Detect which cell encompasses the target text, then output its (x, y) center coordinate. 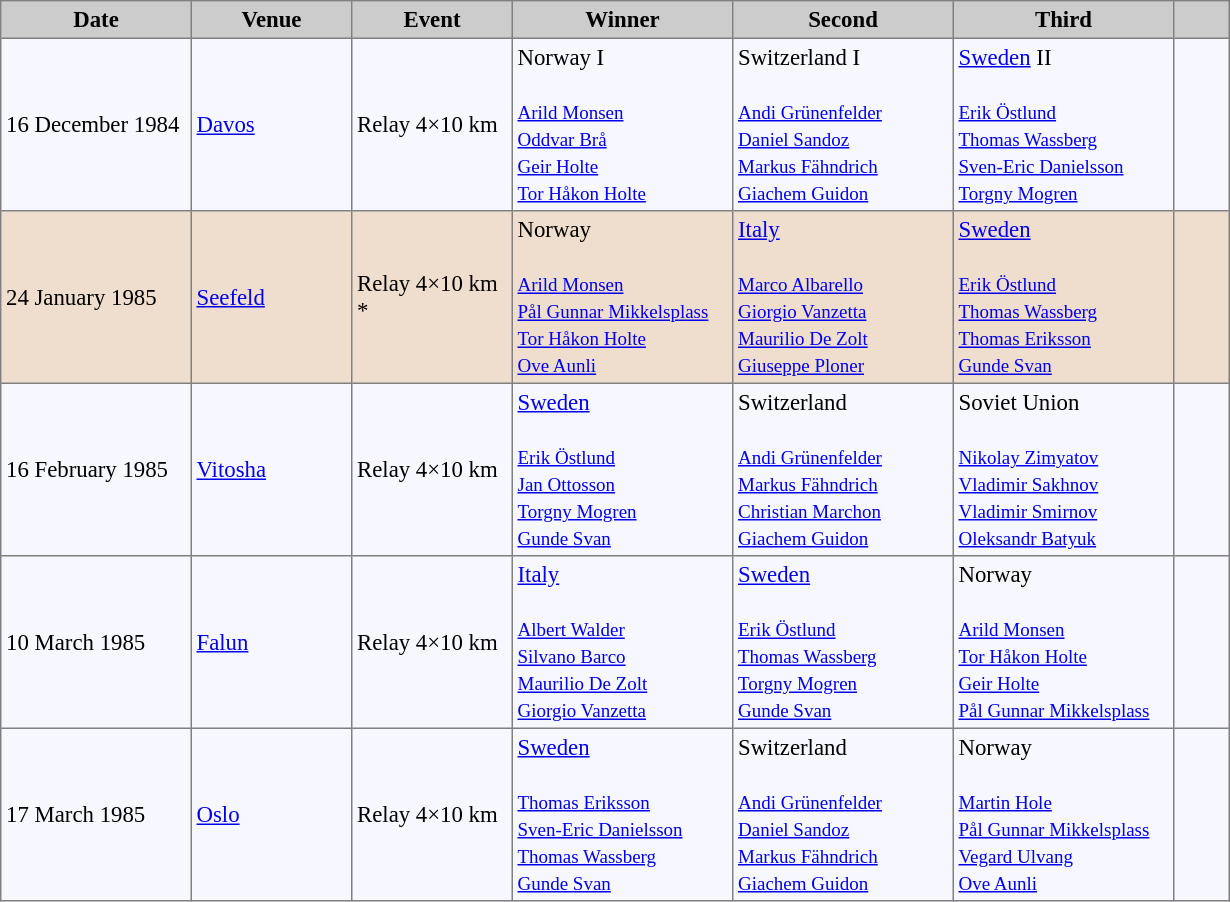
Relay 4×10 km * (432, 297)
SwedenErik Östlund Thomas Wassberg Thomas Eriksson Gunde Svan (1063, 297)
NorwayArild Monsen Pål Gunnar Mikkelsplass Tor Håkon Holte Ove Aunli (622, 297)
Norway IArild Monsen Oddvar Brå Geir Holte Tor Håkon Holte (622, 124)
16 February 1985 (96, 469)
Venue (271, 20)
SwedenErik Östlund Jan Ottosson Torgny Mogren Gunde Svan (622, 469)
NorwayMartin Hole Pål Gunnar Mikkelsplass Vegard Ulvang Ove Aunli (1063, 814)
Second (843, 20)
Vitosha (271, 469)
ItalyAlbert Walder Silvano Barco Maurilio De Zolt Giorgio Vanzetta (622, 642)
SwedenThomas Eriksson Sven-Eric Danielsson Thomas Wassberg Gunde Svan (622, 814)
ItalyMarco Albarello Giorgio Vanzetta Maurilio De Zolt Giuseppe Ploner (843, 297)
SwitzerlandAndi Grünenfelder Daniel Sandoz Markus Fähndrich Giachem Guidon (843, 814)
Event (432, 20)
Oslo (271, 814)
Seefeld (271, 297)
Third (1063, 20)
Davos (271, 124)
10 March 1985 (96, 642)
SwitzerlandAndi Grünenfelder Markus Fähndrich Christian Marchon Giachem Guidon (843, 469)
16 December 1984 (96, 124)
Winner (622, 20)
24 January 1985 (96, 297)
Date (96, 20)
Sweden IIErik Östlund Thomas Wassberg Sven-Eric Danielsson Torgny Mogren (1063, 124)
Falun (271, 642)
Soviet UnionNikolay Zimyatov Vladimir Sakhnov Vladimir Smirnov Oleksandr Batyuk (1063, 469)
17 March 1985 (96, 814)
SwedenErik Östlund Thomas Wassberg Torgny Mogren Gunde Svan (843, 642)
NorwayArild Monsen Tor Håkon Holte Geir Holte Pål Gunnar Mikkelsplass (1063, 642)
Switzerland IAndi Grünenfelder Daniel Sandoz Markus Fähndrich Giachem Guidon (843, 124)
